Extract the [X, Y] coordinate from the center of the cell holding the provided text.  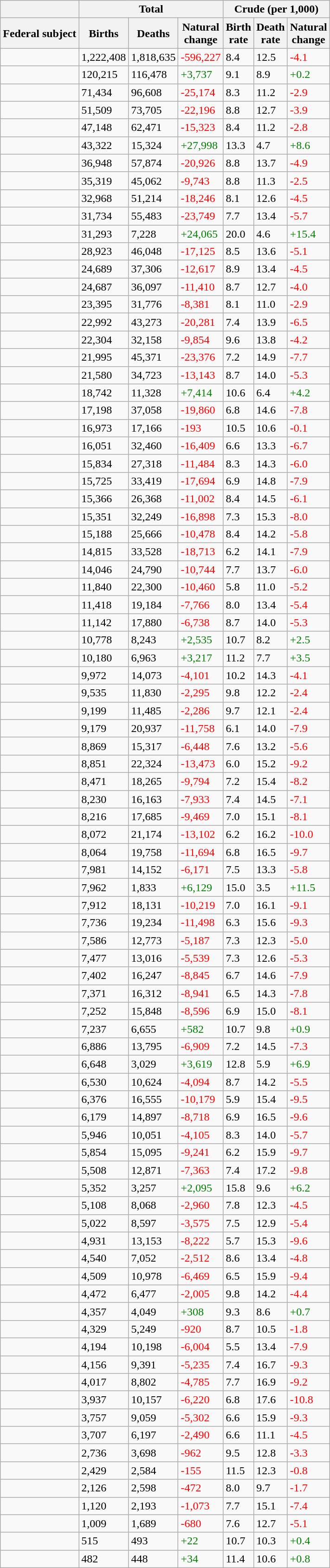
21,580 [104, 375]
8,068 [153, 1205]
13,795 [153, 1046]
-920 [201, 1329]
10,978 [153, 1276]
14,815 [104, 552]
-6,469 [201, 1276]
-8,381 [201, 305]
16,051 [104, 446]
11,485 [153, 711]
+2,095 [201, 1188]
22,324 [153, 764]
4,357 [104, 1311]
7,981 [104, 870]
7,477 [104, 958]
-10,179 [201, 1100]
20.0 [239, 233]
-9.5 [308, 1100]
12.9 [271, 1223]
32,968 [104, 198]
5,946 [104, 1135]
9,199 [104, 711]
15.6 [271, 923]
-22,196 [201, 110]
31,776 [153, 305]
19,758 [153, 852]
-6,171 [201, 870]
3,698 [153, 1453]
9.1 [239, 75]
2,429 [104, 1471]
-9.8 [308, 1170]
+3.5 [308, 658]
55,483 [153, 216]
18,131 [153, 905]
-596,227 [201, 57]
-2,295 [201, 693]
16.9 [271, 1382]
2,736 [104, 1453]
8,471 [104, 781]
-17,694 [201, 481]
16.1 [271, 905]
4.7 [271, 145]
-4,101 [201, 675]
-5,235 [201, 1364]
-3,575 [201, 1223]
+2,535 [201, 640]
8,597 [153, 1223]
9,972 [104, 675]
-2,490 [201, 1435]
8,230 [104, 799]
6.3 [239, 923]
3,029 [153, 1064]
5,108 [104, 1205]
-8,718 [201, 1117]
28,923 [104, 252]
6,477 [153, 1294]
-4.4 [308, 1294]
Deaths [153, 33]
51,214 [153, 198]
11,328 [153, 393]
6,886 [104, 1046]
16,312 [153, 993]
4,017 [104, 1382]
Death rate [271, 33]
16.7 [271, 1364]
6,648 [104, 1064]
-5,302 [201, 1418]
6.4 [271, 393]
-6,448 [201, 746]
-10,478 [201, 534]
26,368 [153, 499]
-11,498 [201, 923]
15,351 [104, 517]
-6,220 [201, 1400]
-7,766 [201, 605]
11.5 [239, 1471]
57,874 [153, 163]
9,179 [104, 728]
-20,926 [201, 163]
-10,219 [201, 905]
+24,065 [201, 233]
-5.2 [308, 587]
-11,002 [201, 499]
22,992 [104, 322]
-18,713 [201, 552]
+3,737 [201, 75]
-6,909 [201, 1046]
12.5 [271, 57]
23,395 [104, 305]
73,705 [153, 110]
24,687 [104, 287]
32,249 [153, 517]
11,840 [104, 587]
+22 [201, 1541]
-13,102 [201, 835]
31,734 [104, 216]
-193 [201, 428]
16,247 [153, 976]
-23,749 [201, 216]
4,156 [104, 1364]
7,962 [104, 888]
96,608 [153, 92]
16,555 [153, 1100]
62,471 [153, 128]
-23,376 [201, 357]
+8.6 [308, 145]
-10.0 [308, 835]
515 [104, 1541]
7,252 [104, 1011]
15,848 [153, 1011]
7,237 [104, 1029]
19,184 [153, 605]
-2.5 [308, 181]
32,460 [153, 446]
+3,619 [201, 1064]
-4,785 [201, 1382]
7,052 [153, 1258]
-1,073 [201, 1506]
-2.8 [308, 128]
10.3 [271, 1541]
16.2 [271, 835]
-8.2 [308, 781]
11,142 [104, 622]
448 [153, 1559]
7,228 [153, 233]
51,509 [104, 110]
-2,512 [201, 1258]
-5.0 [308, 940]
-10,460 [201, 587]
120,215 [104, 75]
15,834 [104, 463]
3,937 [104, 1400]
+6.2 [308, 1188]
15,725 [104, 481]
2,584 [153, 1471]
16,973 [104, 428]
10.2 [239, 675]
-20,281 [201, 322]
5,022 [104, 1223]
36,948 [104, 163]
-25,174 [201, 92]
5,249 [153, 1329]
8.2 [271, 640]
+582 [201, 1029]
14.8 [271, 481]
11,418 [104, 605]
-9,854 [201, 340]
9,391 [153, 1364]
14,152 [153, 870]
5,854 [104, 1153]
24,689 [104, 269]
-7.7 [308, 357]
-155 [201, 1471]
-12,617 [201, 269]
-1.7 [308, 1488]
+0.2 [308, 75]
37,058 [153, 410]
15.8 [239, 1188]
-8,222 [201, 1241]
43,322 [104, 145]
+0.9 [308, 1029]
6,376 [104, 1100]
-7.3 [308, 1046]
10,051 [153, 1135]
25,666 [153, 534]
10,180 [104, 658]
-3.3 [308, 1453]
21,995 [104, 357]
32,158 [153, 340]
11.4 [239, 1559]
-962 [201, 1453]
-13,473 [201, 764]
-5,539 [201, 958]
4,194 [104, 1347]
+6,129 [201, 888]
+0.7 [308, 1311]
6,963 [153, 658]
12.2 [271, 693]
17,198 [104, 410]
15,095 [153, 1153]
-10.8 [308, 1400]
Birth rate [239, 33]
-10,744 [201, 570]
37,306 [153, 269]
6.7 [239, 976]
47,148 [104, 128]
+2.5 [308, 640]
12,773 [153, 940]
15.2 [271, 764]
7,402 [104, 976]
+6.9 [308, 1064]
10,778 [104, 640]
1,833 [153, 888]
17,685 [153, 817]
15,324 [153, 145]
-7.4 [308, 1506]
+11.5 [308, 888]
-6,738 [201, 622]
17.6 [271, 1400]
Crude (per 1,000) [277, 9]
4,540 [104, 1258]
4.6 [271, 233]
-0.8 [308, 1471]
45,371 [153, 357]
13,016 [153, 958]
-2,960 [201, 1205]
7,586 [104, 940]
4,509 [104, 1276]
-17,125 [201, 252]
46,048 [153, 252]
-5.5 [308, 1082]
-8.0 [308, 517]
14,897 [153, 1117]
-1.8 [308, 1329]
14,046 [104, 570]
13.6 [271, 252]
20,937 [153, 728]
-8,596 [201, 1011]
1,009 [104, 1523]
5.5 [239, 1347]
33,528 [153, 552]
34,723 [153, 375]
-11,758 [201, 728]
+4.2 [308, 393]
+27,998 [201, 145]
-4.2 [308, 340]
11.1 [271, 1435]
-4,105 [201, 1135]
9,059 [153, 1418]
15,317 [153, 746]
8,869 [104, 746]
8.5 [239, 252]
-3.9 [308, 110]
15,366 [104, 499]
-11,410 [201, 287]
8,064 [104, 852]
-16,898 [201, 517]
+7,414 [201, 393]
-2,286 [201, 711]
5,508 [104, 1170]
-680 [201, 1523]
482 [104, 1559]
-4.0 [308, 287]
14,073 [153, 675]
-13,143 [201, 375]
33,419 [153, 481]
-19,860 [201, 410]
493 [153, 1541]
8,216 [104, 817]
1,120 [104, 1506]
+0.4 [308, 1541]
-9,794 [201, 781]
71,434 [104, 92]
18,742 [104, 393]
-7,363 [201, 1170]
9.3 [239, 1311]
12,871 [153, 1170]
-9.1 [308, 905]
6.1 [239, 728]
Federal subject [40, 33]
-9,241 [201, 1153]
13,153 [153, 1241]
36,097 [153, 287]
5.7 [239, 1241]
-5,187 [201, 940]
43,273 [153, 322]
14.9 [271, 357]
-11,484 [201, 463]
4,472 [104, 1294]
-4,094 [201, 1082]
-16,409 [201, 446]
19,234 [153, 923]
6,655 [153, 1029]
2,193 [153, 1506]
6.0 [239, 764]
6,530 [104, 1082]
4,931 [104, 1241]
17,880 [153, 622]
5,352 [104, 1188]
7.8 [239, 1205]
1,222,408 [104, 57]
-9.4 [308, 1276]
16,163 [153, 799]
13.8 [271, 340]
6,197 [153, 1435]
22,304 [104, 340]
8,851 [104, 764]
+3,217 [201, 658]
9.5 [239, 1453]
2,126 [104, 1488]
-8,941 [201, 993]
2,598 [153, 1488]
7,912 [104, 905]
31,293 [104, 233]
22,300 [153, 587]
6,179 [104, 1117]
18,265 [153, 781]
-6.7 [308, 446]
8,243 [153, 640]
10,624 [153, 1082]
-7.1 [308, 799]
116,478 [153, 75]
27,318 [153, 463]
3,257 [153, 1188]
+34 [201, 1559]
-11,694 [201, 852]
-9,469 [201, 817]
4,049 [153, 1311]
9,535 [104, 693]
-4.8 [308, 1258]
17.2 [271, 1170]
-6,004 [201, 1347]
3,757 [104, 1418]
Births [104, 33]
14.1 [271, 552]
21,174 [153, 835]
-6.5 [308, 322]
10,198 [153, 1347]
7,371 [104, 993]
-472 [201, 1488]
-9,743 [201, 181]
4,329 [104, 1329]
11.3 [271, 181]
24,790 [153, 570]
-18,246 [201, 198]
15,188 [104, 534]
1,818,635 [153, 57]
-8,845 [201, 976]
10,157 [153, 1400]
-6.1 [308, 499]
1,689 [153, 1523]
13.9 [271, 322]
Total [151, 9]
13.2 [271, 746]
-4.9 [308, 163]
3,707 [104, 1435]
17,166 [153, 428]
-2,005 [201, 1294]
11,830 [153, 693]
12.1 [271, 711]
-0.1 [308, 428]
+15.4 [308, 233]
7,736 [104, 923]
+0.8 [308, 1559]
3.5 [271, 888]
-5.6 [308, 746]
45,062 [153, 181]
8,072 [104, 835]
-15,323 [201, 128]
35,319 [104, 181]
8,802 [153, 1382]
5.8 [239, 587]
+308 [201, 1311]
-7,933 [201, 799]
